Output the (X, Y) coordinate of the center of the cell containing the given text.  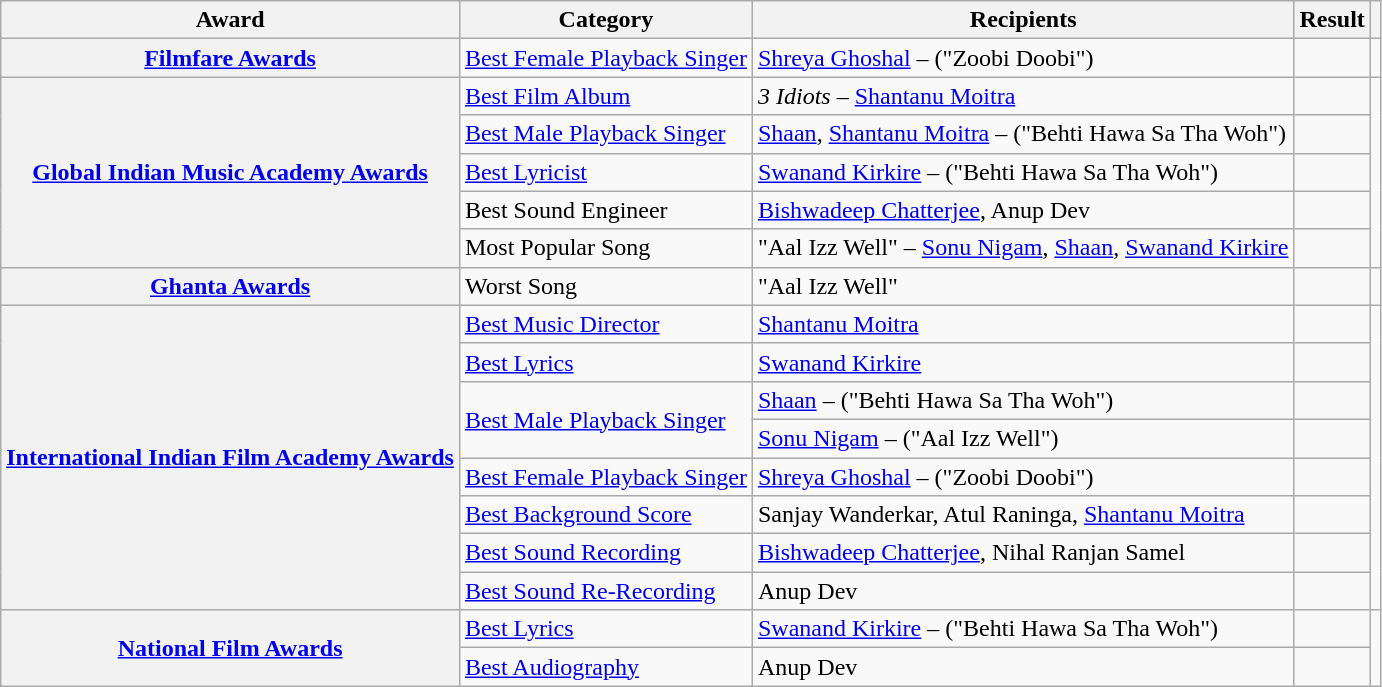
Best Sound Engineer (606, 210)
Bishwadeep Chatterjee, Nihal Ranjan Samel (1023, 553)
Award (230, 20)
Shaan – ("Behti Hawa Sa Tha Woh") (1023, 400)
Filmfare Awards (230, 58)
"Aal Izz Well" (1023, 286)
Bishwadeep Chatterjee, Anup Dev (1023, 210)
International Indian Film Academy Awards (230, 457)
Sanjay Wanderkar, Atul Raninga, Shantanu Moitra (1023, 515)
Worst Song (606, 286)
Shaan, Shantanu Moitra – ("Behti Hawa Sa Tha Woh") (1023, 134)
Result (1332, 20)
Shantanu Moitra (1023, 324)
Most Popular Song (606, 248)
Category (606, 20)
Ghanta Awards (230, 286)
Best Sound Re-Recording (606, 591)
Best Lyricist (606, 172)
Best Film Album (606, 96)
National Film Awards (230, 648)
Best Background Score (606, 515)
Global Indian Music Academy Awards (230, 172)
3 Idiots – Shantanu Moitra (1023, 96)
"Aal Izz Well" – Sonu Nigam, Shaan, Swanand Kirkire (1023, 248)
Sonu Nigam – ("Aal Izz Well") (1023, 438)
Best Music Director (606, 324)
Best Sound Recording (606, 553)
Recipients (1023, 20)
Best Audiography (606, 667)
Swanand Kirkire (1023, 362)
